Scan for the cell matching the given text and deliver its (x, y) coordinate at center. 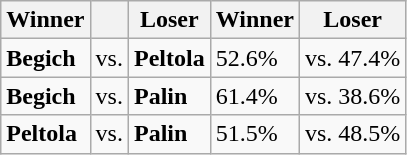
52.6% (254, 58)
vs. 47.4% (352, 58)
61.4% (254, 96)
vs. 38.6% (352, 96)
vs. 48.5% (352, 134)
51.5% (254, 134)
